Provide the [X, Y] coordinate of the cell's center where the given text is located.  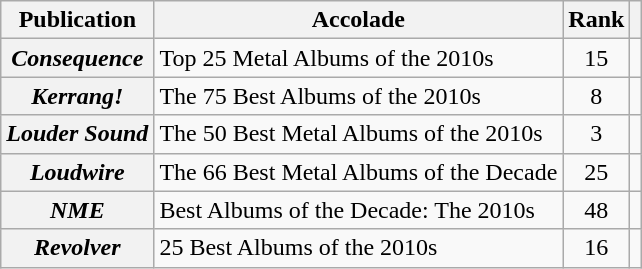
Loudwire [78, 172]
Top 25 Metal Albums of the 2010s [358, 58]
16 [596, 248]
Rank [596, 20]
Revolver [78, 248]
Consequence [78, 58]
48 [596, 210]
The 75 Best Albums of the 2010s [358, 96]
3 [596, 134]
The 50 Best Metal Albums of the 2010s [358, 134]
15 [596, 58]
8 [596, 96]
Kerrang! [78, 96]
25 [596, 172]
Accolade [358, 20]
The 66 Best Metal Albums of the Decade [358, 172]
Louder Sound [78, 134]
Publication [78, 20]
NME [78, 210]
25 Best Albums of the 2010s [358, 248]
Best Albums of the Decade: The 2010s [358, 210]
